Search for the cell housing the specified text and yield its (x, y) center coordinate. 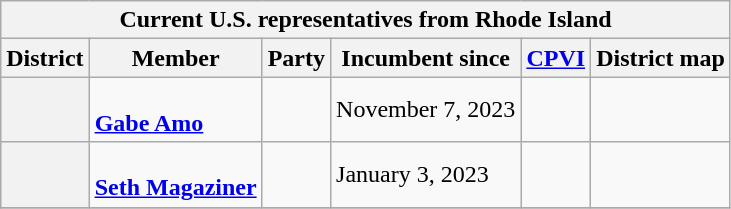
Member (176, 58)
District (45, 58)
Incumbent since (426, 58)
November 7, 2023 (426, 110)
Seth Magaziner (176, 174)
District map (661, 58)
CPVI (556, 58)
Current U.S. representatives from Rhode Island (366, 20)
January 3, 2023 (426, 174)
Gabe Amo (176, 110)
Party (296, 58)
